Search for the cell housing the specified text and yield its (X, Y) center coordinate. 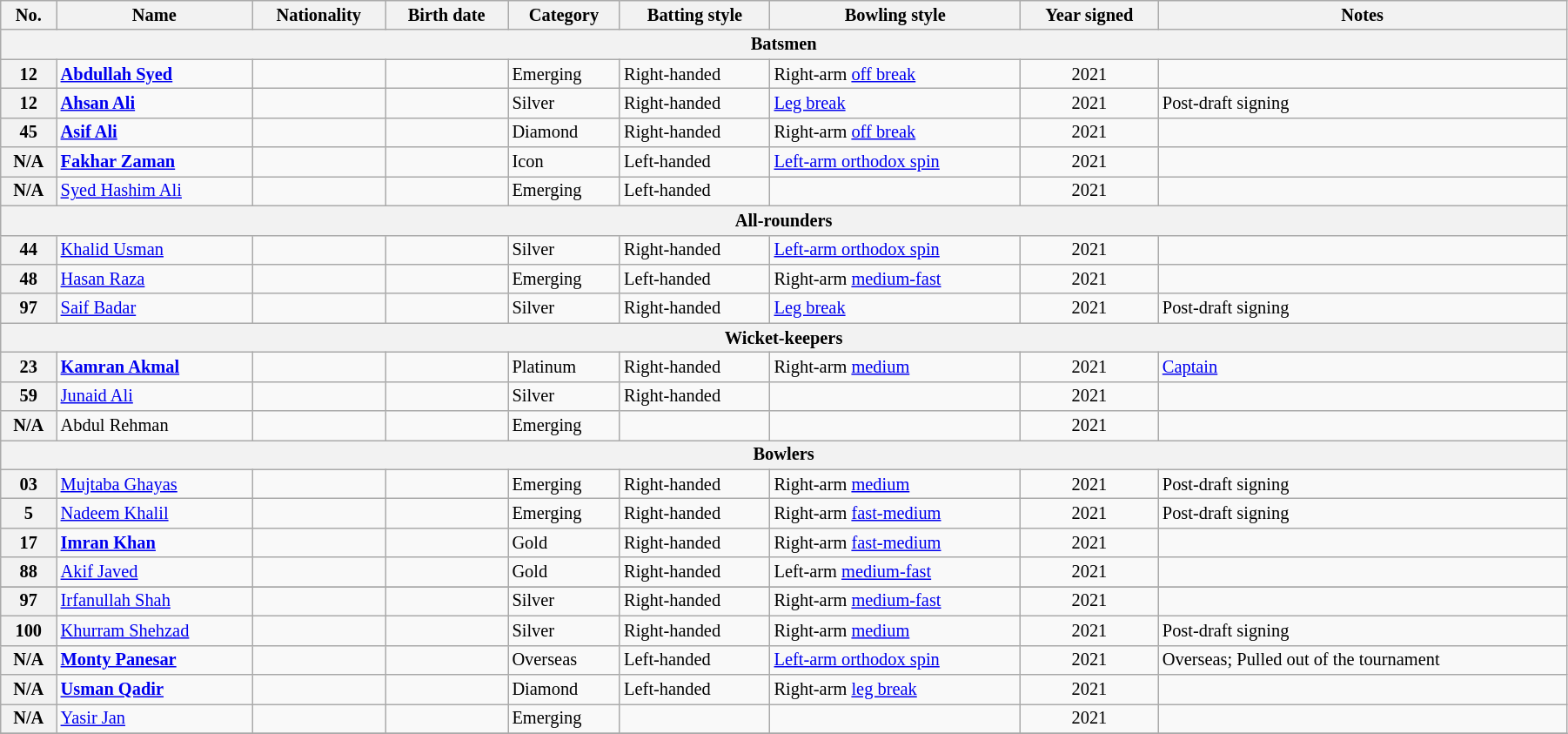
No. (29, 15)
45 (29, 132)
Overseas (564, 660)
Birth date (447, 15)
Bowlers (784, 455)
All-rounders (784, 220)
Batsmen (784, 44)
Right-arm leg break (895, 689)
Yasir Jan (155, 718)
Syed Hashim Ali (155, 191)
48 (29, 279)
Hasan Raza (155, 279)
Kamran Akmal (155, 367)
Icon (564, 162)
Usman Qadir (155, 689)
Fakhar Zaman (155, 162)
Irfanullah Shah (155, 601)
Monty Panesar (155, 660)
Notes (1363, 15)
Batting style (694, 15)
03 (29, 484)
Bowling style (895, 15)
Khalid Usman (155, 250)
Ahsan Ali (155, 103)
Abdul Rehman (155, 426)
Junaid Ali (155, 396)
Year signed (1089, 15)
Left-arm medium-fast (895, 572)
44 (29, 250)
Asif Ali (155, 132)
Overseas; Pulled out of the tournament (1363, 660)
Mujtaba Ghayas (155, 484)
Saif Badar (155, 308)
Name (155, 15)
Platinum (564, 367)
23 (29, 367)
Nationality (318, 15)
Akif Javed (155, 572)
59 (29, 396)
Abdullah Syed (155, 74)
Imran Khan (155, 542)
Captain (1363, 367)
Category (564, 15)
Khurram Shehzad (155, 630)
88 (29, 572)
17 (29, 542)
5 (29, 513)
Nadeem Khalil (155, 513)
100 (29, 630)
Wicket-keepers (784, 338)
